From the cell containing the given text, extract its center point as [x, y] coordinate. 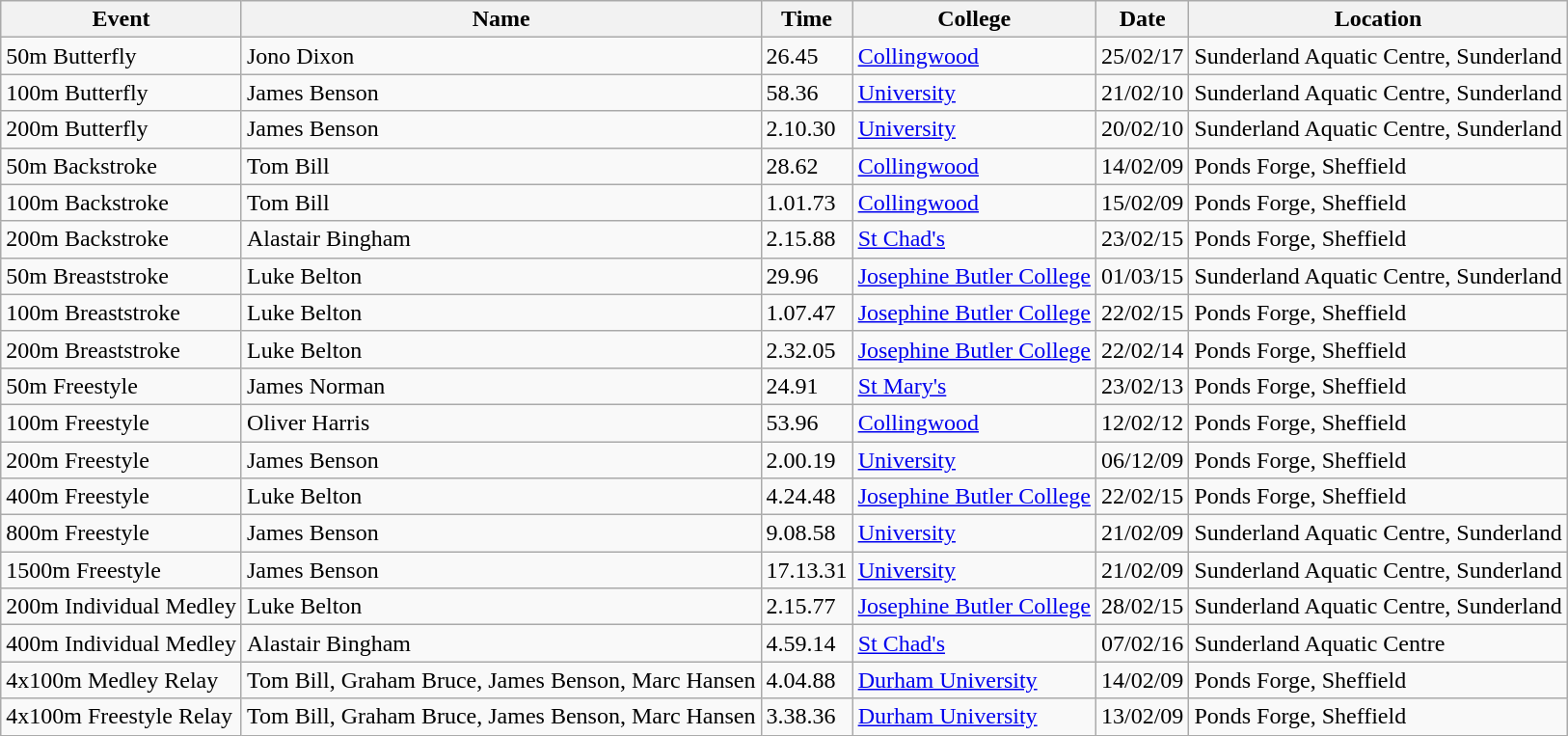
12/02/12 [1142, 423]
2.15.88 [806, 239]
50m Backstroke [122, 166]
200m Individual Medley [122, 607]
200m Freestyle [122, 460]
2.00.19 [806, 460]
25/02/17 [1142, 56]
07/02/16 [1142, 643]
Location [1378, 19]
2.15.77 [806, 607]
50m Butterfly [122, 56]
29.96 [806, 276]
400m Freestyle [122, 497]
800m Freestyle [122, 533]
3.38.36 [806, 717]
28/02/15 [1142, 607]
13/02/09 [1142, 717]
21/02/10 [1142, 93]
22/02/14 [1142, 349]
20/02/10 [1142, 129]
Date [1142, 19]
4.24.48 [806, 497]
15/02/09 [1142, 203]
4x100m Medley Relay [122, 680]
200m Backstroke [122, 239]
4x100m Freestyle Relay [122, 717]
06/12/09 [1142, 460]
28.62 [806, 166]
200m Breaststroke [122, 349]
100m Butterfly [122, 93]
50m Freestyle [122, 386]
2.10.30 [806, 129]
2.32.05 [806, 349]
50m Breaststroke [122, 276]
1.01.73 [806, 203]
4.59.14 [806, 643]
100m Freestyle [122, 423]
23/02/15 [1142, 239]
1.07.47 [806, 313]
17.13.31 [806, 570]
Jono Dixon [501, 56]
200m Butterfly [122, 129]
24.91 [806, 386]
9.08.58 [806, 533]
Oliver Harris [501, 423]
100m Backstroke [122, 203]
Event [122, 19]
College [974, 19]
400m Individual Medley [122, 643]
Sunderland Aquatic Centre [1378, 643]
53.96 [806, 423]
23/02/13 [1142, 386]
St Mary's [974, 386]
James Norman [501, 386]
01/03/15 [1142, 276]
26.45 [806, 56]
4.04.88 [806, 680]
Time [806, 19]
Name [501, 19]
100m Breaststroke [122, 313]
1500m Freestyle [122, 570]
58.36 [806, 93]
